From the cell containing the given text, extract its center point as [x, y] coordinate. 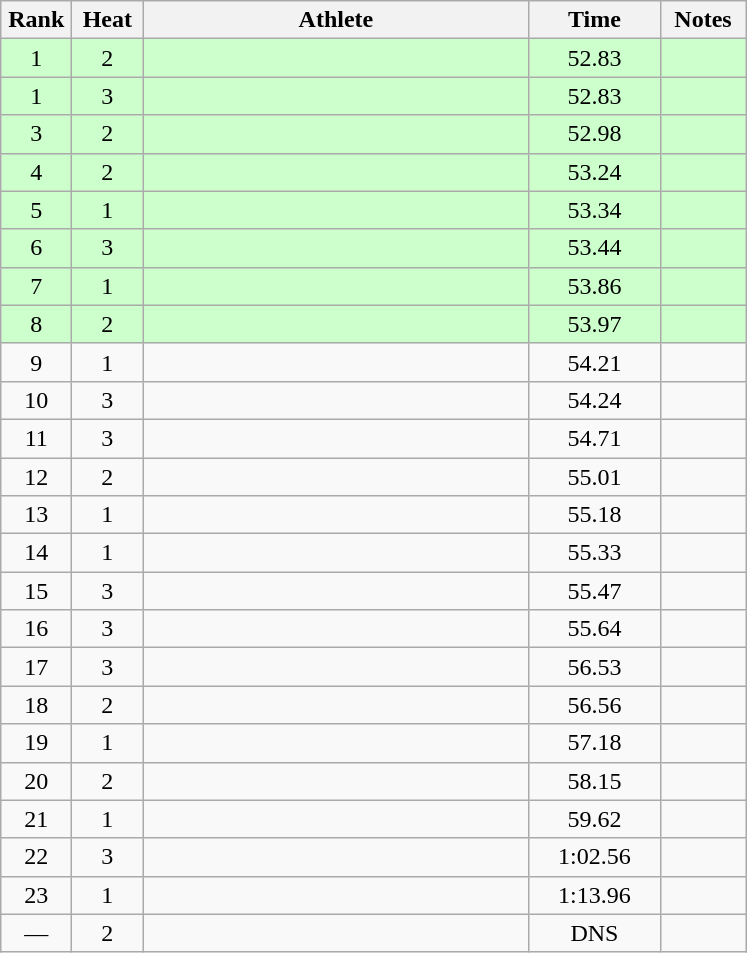
53.24 [594, 172]
1:02.56 [594, 857]
1:13.96 [594, 895]
Time [594, 20]
53.86 [594, 286]
13 [36, 515]
55.01 [594, 477]
22 [36, 857]
DNS [594, 933]
20 [36, 781]
9 [36, 362]
57.18 [594, 743]
53.97 [594, 324]
55.47 [594, 591]
23 [36, 895]
12 [36, 477]
11 [36, 438]
8 [36, 324]
55.18 [594, 515]
19 [36, 743]
7 [36, 286]
17 [36, 667]
52.98 [594, 134]
Rank [36, 20]
53.44 [594, 248]
Athlete [336, 20]
4 [36, 172]
Notes [703, 20]
54.24 [594, 400]
16 [36, 629]
54.71 [594, 438]
18 [36, 705]
54.21 [594, 362]
58.15 [594, 781]
56.53 [594, 667]
14 [36, 553]
15 [36, 591]
56.56 [594, 705]
55.64 [594, 629]
10 [36, 400]
— [36, 933]
6 [36, 248]
5 [36, 210]
59.62 [594, 819]
55.33 [594, 553]
21 [36, 819]
53.34 [594, 210]
Heat [108, 20]
